Determine the [X, Y] coordinate at the center of the cell enclosing the given text.  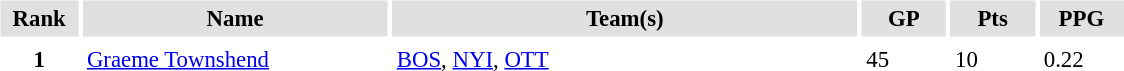
Team(s) [624, 18]
PPG [1081, 18]
Rank [38, 18]
GP [904, 18]
Name [234, 18]
Pts [993, 18]
